Find where the given text appears and provide that cell's center as (x, y) coordinate. 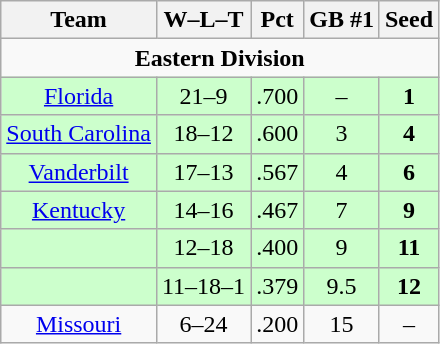
14–16 (203, 210)
Pct (278, 20)
South Carolina (79, 134)
Missouri (79, 324)
12 (408, 286)
.567 (278, 172)
6 (408, 172)
Florida (79, 96)
Seed (408, 20)
11–18–1 (203, 286)
Team (79, 20)
W–L–T (203, 20)
.700 (278, 96)
11 (408, 248)
Kentucky (79, 210)
.467 (278, 210)
17–13 (203, 172)
15 (342, 324)
.600 (278, 134)
6–24 (203, 324)
Vanderbilt (79, 172)
18–12 (203, 134)
12–18 (203, 248)
9.5 (342, 286)
21–9 (203, 96)
7 (342, 210)
.200 (278, 324)
.379 (278, 286)
Eastern Division (220, 58)
1 (408, 96)
3 (342, 134)
.400 (278, 248)
GB #1 (342, 20)
